Capture the cell that displays the provided text and extract its (X, Y) central coordinate. 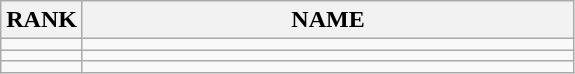
RANK (42, 20)
NAME (328, 20)
